Extract the [x, y] coordinate from the center of the cell holding the provided text.  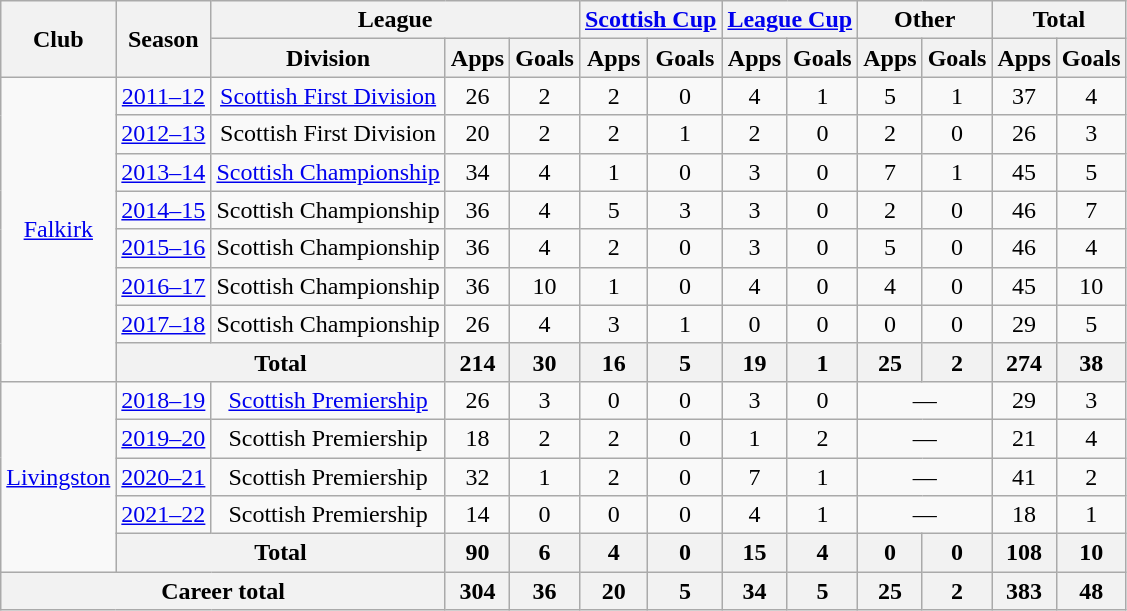
2019–20 [164, 438]
2020–21 [164, 477]
30 [545, 362]
2014–15 [164, 210]
15 [754, 553]
2021–22 [164, 515]
383 [1024, 591]
2017–18 [164, 324]
6 [545, 553]
21 [1024, 438]
Club [58, 39]
2016–17 [164, 286]
2015–16 [164, 248]
Division [328, 58]
304 [477, 591]
2013–14 [164, 172]
League Cup [790, 20]
38 [1091, 362]
Falkirk [58, 229]
14 [477, 515]
37 [1024, 96]
16 [613, 362]
32 [477, 477]
214 [477, 362]
48 [1091, 591]
2018–19 [164, 400]
Career total [224, 591]
19 [754, 362]
League [396, 20]
108 [1024, 553]
90 [477, 553]
2012–13 [164, 134]
274 [1024, 362]
Livingston [58, 476]
41 [1024, 477]
2011–12 [164, 96]
Season [164, 39]
Other [925, 20]
Scottish Cup [650, 20]
